Return [X, Y] of the center of cell containing provided text 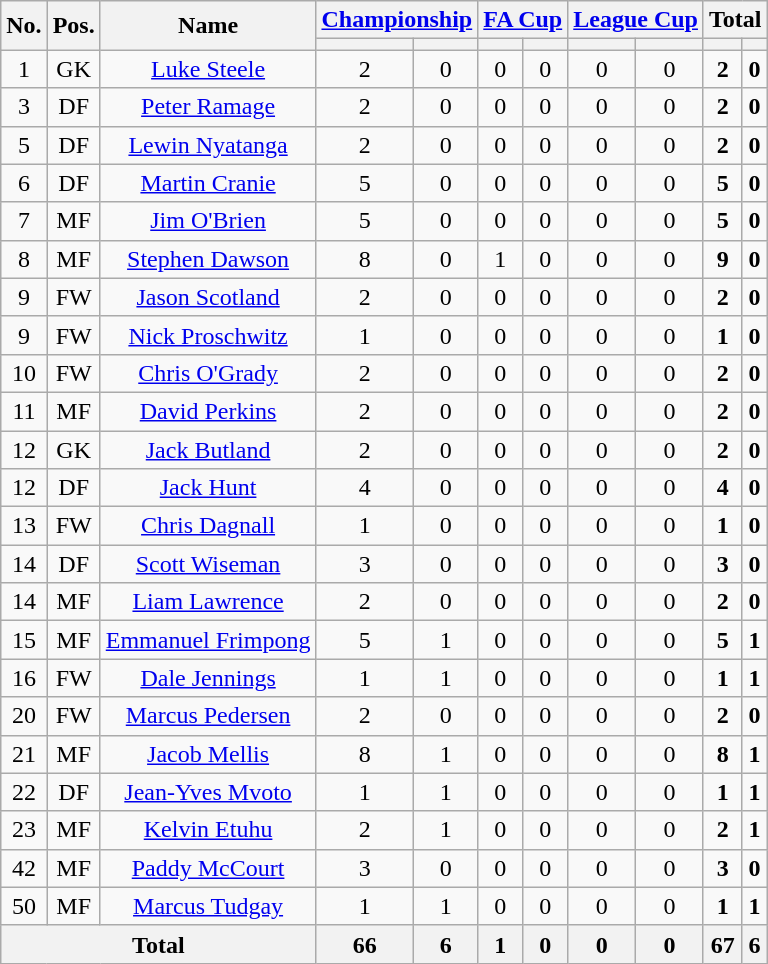
13 [24, 526]
Jean-Yves Mvoto [208, 792]
42 [24, 868]
7 [24, 221]
Jacob Mellis [208, 754]
Jack Butland [208, 449]
15 [24, 640]
Jason Scotland [208, 297]
11 [24, 411]
Nick Proschwitz [208, 335]
23 [24, 830]
Marcus Pedersen [208, 716]
Name [208, 26]
10 [24, 373]
FA Cup [523, 20]
Martin Cranie [208, 183]
Chris Dagnall [208, 526]
Jim O'Brien [208, 221]
No. [24, 26]
16 [24, 678]
Emmanuel Frimpong [208, 640]
Kelvin Etuhu [208, 830]
Paddy McCourt [208, 868]
Pos. [74, 26]
Luke Steele [208, 69]
22 [24, 792]
David Perkins [208, 411]
20 [24, 716]
21 [24, 754]
Scott Wiseman [208, 564]
Dale Jennings [208, 678]
Liam Lawrence [208, 602]
League Cup [636, 20]
Chris O'Grady [208, 373]
Peter Ramage [208, 107]
67 [722, 944]
Marcus Tudgay [208, 906]
50 [24, 906]
66 [365, 944]
Jack Hunt [208, 488]
Stephen Dawson [208, 259]
Championship [397, 20]
Lewin Nyatanga [208, 145]
